Locate the cell with the specified text and output its (x, y) center coordinate. 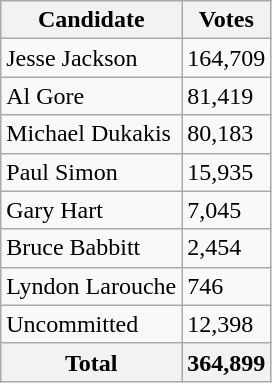
80,183 (226, 134)
746 (226, 286)
Michael Dukakis (92, 134)
Votes (226, 20)
Bruce Babbitt (92, 248)
164,709 (226, 58)
Gary Hart (92, 210)
Lyndon Larouche (92, 286)
12,398 (226, 324)
Paul Simon (92, 172)
2,454 (226, 248)
364,899 (226, 362)
Al Gore (92, 96)
7,045 (226, 210)
Candidate (92, 20)
15,935 (226, 172)
81,419 (226, 96)
Uncommitted (92, 324)
Jesse Jackson (92, 58)
Total (92, 362)
